Provide the [X, Y] coordinate of the cell's center where the given text is located.  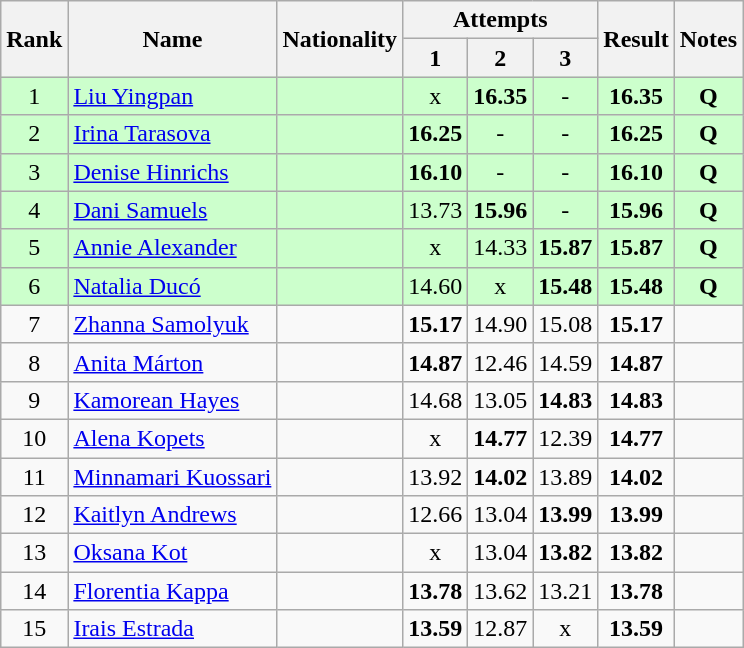
14.90 [500, 324]
12 [34, 515]
Nationality [340, 39]
14.68 [436, 400]
4 [34, 210]
Liu Yingpan [172, 96]
Denise Hinrichs [172, 172]
Annie Alexander [172, 248]
10 [34, 438]
12.66 [436, 515]
Florentia Kappa [172, 591]
Alena Kopets [172, 438]
13.62 [500, 591]
12.87 [500, 629]
13.21 [566, 591]
Irina Tarasova [172, 134]
7 [34, 324]
14.59 [566, 362]
Kamorean Hayes [172, 400]
14.60 [436, 286]
12.46 [500, 362]
Zhanna Samolyuk [172, 324]
12.39 [566, 438]
13 [34, 553]
14 [34, 591]
9 [34, 400]
15.08 [566, 324]
Minnamari Kuossari [172, 477]
Name [172, 39]
Kaitlyn Andrews [172, 515]
13.05 [500, 400]
Result [636, 39]
Anita Márton [172, 362]
5 [34, 248]
Notes [708, 39]
14.33 [500, 248]
Rank [34, 39]
Natalia Ducó [172, 286]
Attempts [500, 20]
Dani Samuels [172, 210]
13.73 [436, 210]
6 [34, 286]
Irais Estrada [172, 629]
15 [34, 629]
13.89 [566, 477]
13.92 [436, 477]
Oksana Kot [172, 553]
8 [34, 362]
11 [34, 477]
